Pinpoint the cell where the given text exists, returning its [X, Y] midpoint coordinate. 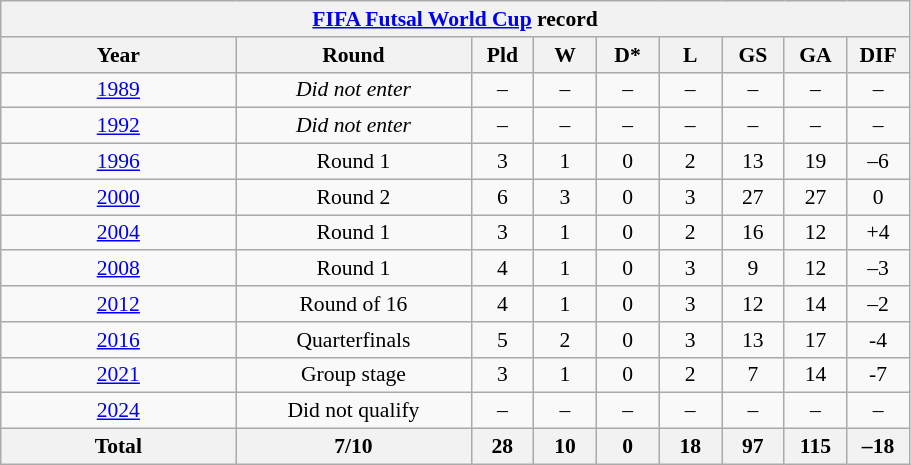
W [566, 55]
-7 [878, 375]
Round of 16 [354, 304]
2004 [118, 233]
2000 [118, 197]
Round [354, 55]
D* [628, 55]
Group stage [354, 375]
16 [754, 233]
2024 [118, 411]
-4 [878, 340]
2008 [118, 269]
–18 [878, 447]
Quarterfinals [354, 340]
DIF [878, 55]
19 [816, 162]
–2 [878, 304]
1992 [118, 126]
28 [502, 447]
18 [690, 447]
115 [816, 447]
–6 [878, 162]
9 [754, 269]
GA [816, 55]
6 [502, 197]
Total [118, 447]
L [690, 55]
1996 [118, 162]
1989 [118, 90]
97 [754, 447]
–3 [878, 269]
Round 2 [354, 197]
2021 [118, 375]
+4 [878, 233]
GS [754, 55]
10 [566, 447]
7/10 [354, 447]
7 [754, 375]
Year [118, 55]
Did not qualify [354, 411]
17 [816, 340]
5 [502, 340]
2012 [118, 304]
Pld [502, 55]
2016 [118, 340]
FIFA Futsal World Cup record [456, 19]
